Return [x, y] of the center of cell containing provided text 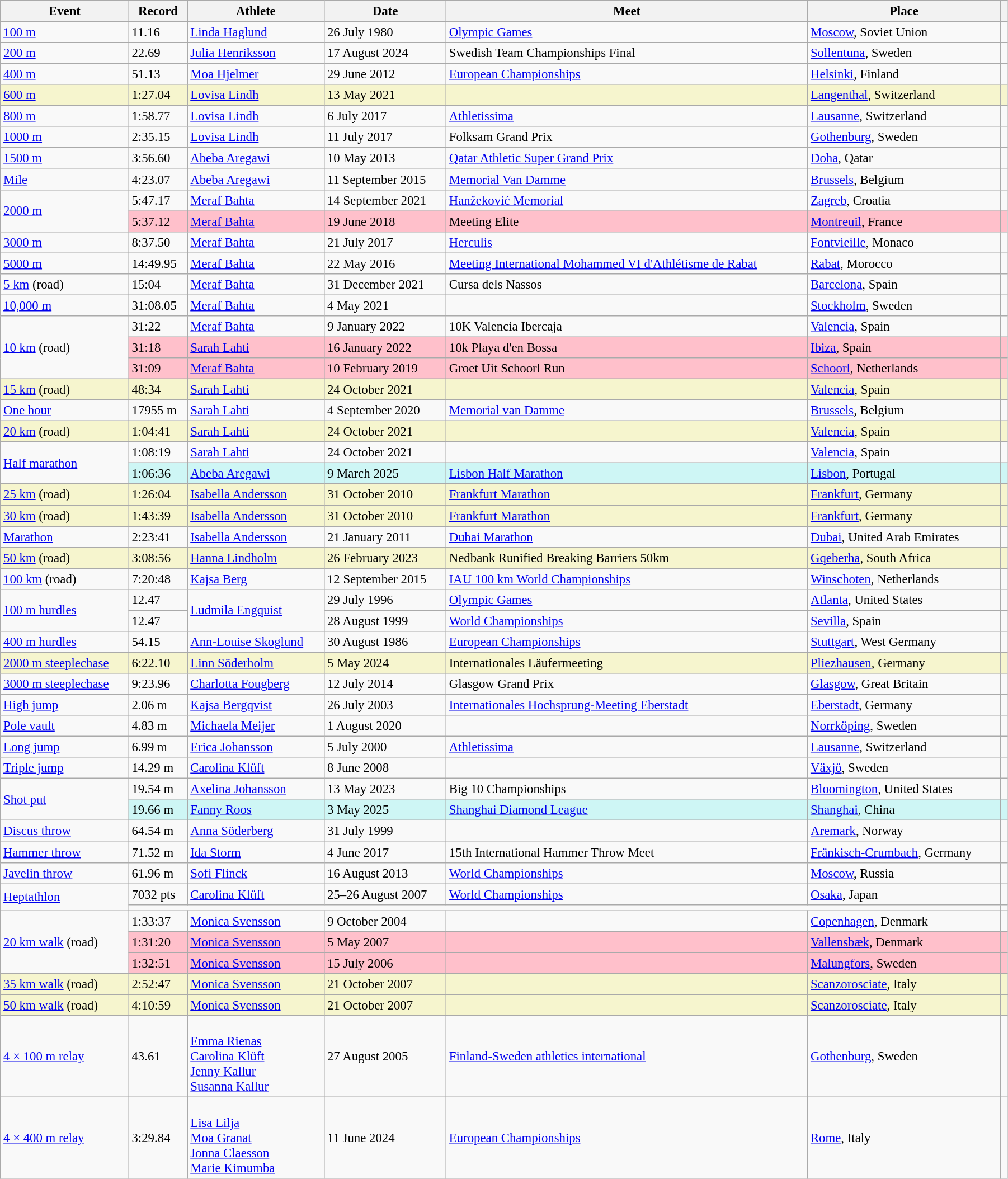
28 August 1999 [385, 621]
11.16 [158, 32]
31 July 1999 [385, 831]
Sofi Flinck [256, 873]
10 May 2013 [385, 158]
Malungfors, Sweden [904, 963]
Glasgow, Great Britain [904, 684]
1:26:04 [158, 495]
Dubai, United Arab Emirates [904, 537]
Shanghai, China [904, 810]
2000 m [65, 210]
Swedish Team Championships Final [627, 53]
9 October 2004 [385, 921]
25–26 August 2007 [385, 894]
Long jump [65, 747]
1:04:41 [158, 432]
50 km walk (road) [65, 1005]
64.54 m [158, 831]
Gqeberha, South Africa [904, 558]
3:29.84 [158, 1138]
29 June 2012 [385, 74]
Stuttgart, West Germany [904, 642]
1:43:39 [158, 516]
Dubai Marathon [627, 537]
Athlete [256, 11]
10,000 m [65, 305]
Winschoten, Netherlands [904, 579]
Ibiza, Spain [904, 347]
16 January 2022 [385, 347]
29 July 1996 [385, 600]
8:37.50 [158, 242]
4 × 100 m relay [65, 1057]
5 May 2007 [385, 942]
17 August 2024 [385, 53]
12 July 2014 [385, 684]
5:47.17 [158, 200]
15 July 2006 [385, 963]
Helsinki, Finland [904, 74]
Meeting Elite [627, 221]
4:23.07 [158, 180]
Stockholm, Sweden [904, 305]
27 August 2005 [385, 1057]
Barcelona, Spain [904, 285]
20 km (road) [65, 432]
Internationales Läufermeeting [627, 663]
20 km walk (road) [65, 942]
Montreuil, France [904, 221]
2:52:47 [158, 984]
Hanžeković Memorial [627, 200]
Schoorl, Netherlands [904, 369]
9 January 2022 [385, 327]
7032 pts [158, 894]
400 m hurdles [65, 642]
Finland-Sweden athletics international [627, 1057]
21 January 2011 [385, 537]
Shot put [65, 800]
30 August 1986 [385, 642]
10 km (road) [65, 348]
43.61 [158, 1057]
One hour [65, 411]
31:22 [158, 327]
22 May 2016 [385, 263]
16 August 2013 [385, 873]
12 September 2015 [385, 579]
31:09 [158, 369]
Shanghai Diamond League [627, 810]
6:22.10 [158, 663]
5 May 2024 [385, 663]
30 km (road) [65, 516]
13 May 2021 [385, 95]
1:32:51 [158, 963]
14 September 2021 [385, 200]
Kajsa Bergqvist [256, 705]
2:35.15 [158, 137]
26 July 2003 [385, 705]
200 m [65, 53]
Glasgow Grand Prix [627, 684]
Mile [65, 180]
5000 m [65, 263]
17955 m [158, 411]
Moscow, Soviet Union [904, 32]
Record [158, 11]
Ludmila Engquist [256, 611]
Aremark, Norway [904, 831]
Erica Johansson [256, 747]
5:37.12 [158, 221]
Norrköping, Sweden [904, 726]
6 July 2017 [385, 116]
Emma RienasCarolina KlüftJenny KallurSusanna Kallur [256, 1057]
Sevilla, Spain [904, 621]
35 km walk (road) [65, 984]
100 m hurdles [65, 611]
Axelina Johansson [256, 789]
Osaka, Japan [904, 894]
Fontvieille, Monaco [904, 242]
Växjö, Sweden [904, 768]
Nedbank Runified Breaking Barriers 50km [627, 558]
Eberstadt, Germany [904, 705]
5 July 2000 [385, 747]
Heptathlon [65, 897]
Moscow, Russia [904, 873]
71.52 m [158, 852]
Sollentuna, Sweden [904, 53]
22.69 [158, 53]
Event [65, 11]
19.54 m [158, 789]
Meeting International Mohammed VI d'Athlétisme de Rabat [627, 263]
26 July 1980 [385, 32]
Cursa dels Nassos [627, 285]
Lisa LiljaMoa GranatJonna ClaessonMarie Kimumba [256, 1138]
1000 m [65, 137]
Memorial Van Damme [627, 180]
600 m [65, 95]
1:58.77 [158, 116]
10K Valencia Ibercaja [627, 327]
4 September 2020 [385, 411]
Pole vault [65, 726]
10 February 2019 [385, 369]
2:23:41 [158, 537]
26 February 2023 [385, 558]
Bloomington, United States [904, 789]
Marathon [65, 537]
Fränkisch-Crumbach, Germany [904, 852]
14:49.95 [158, 263]
19.66 m [158, 810]
100 km (road) [65, 579]
1:06:36 [158, 474]
Rabat, Morocco [904, 263]
Hammer throw [65, 852]
Place [904, 11]
Anna Söderberg [256, 831]
Javelin throw [65, 873]
9 March 2025 [385, 474]
Doha, Qatar [904, 158]
3:56.60 [158, 158]
50 km (road) [65, 558]
1:27.04 [158, 95]
Kajsa Berg [256, 579]
4 May 2021 [385, 305]
61.96 m [158, 873]
6.99 m [158, 747]
5 km (road) [65, 285]
Atlanta, United States [904, 600]
Folksam Grand Prix [627, 137]
11 June 2024 [385, 1138]
Memorial van Damme [627, 411]
400 m [65, 74]
Moa Hjelmer [256, 74]
Linda Haglund [256, 32]
Ida Storm [256, 852]
Groet Uit Schoorl Run [627, 369]
11 September 2015 [385, 180]
51.13 [158, 74]
Michaela Meijer [256, 726]
31:08.05 [158, 305]
IAU 100 km World Championships [627, 579]
1 August 2020 [385, 726]
Discus throw [65, 831]
1:08:19 [158, 452]
2.06 m [158, 705]
1:31:20 [158, 942]
Lisbon, Portugal [904, 474]
15th International Hammer Throw Meet [627, 852]
Date [385, 11]
Meet [627, 11]
Julia Henriksson [256, 53]
800 m [65, 116]
Copenhagen, Denmark [904, 921]
15:04 [158, 285]
Linn Söderholm [256, 663]
Langenthal, Switzerland [904, 95]
9:23.96 [158, 684]
21 July 2017 [385, 242]
54.15 [158, 642]
31:18 [158, 347]
1:33:37 [158, 921]
14.29 m [158, 768]
Ann-Louise Skoglund [256, 642]
Half marathon [65, 463]
Charlotta Fougberg [256, 684]
13 May 2023 [385, 789]
100 m [65, 32]
4 June 2017 [385, 852]
19 June 2018 [385, 221]
11 July 2017 [385, 137]
Lisbon Half Marathon [627, 474]
3 May 2025 [385, 810]
Hanna Lindholm [256, 558]
4 × 400 m relay [65, 1138]
48:34 [158, 390]
Zagreb, Croatia [904, 200]
Triple jump [65, 768]
3:08:56 [158, 558]
Internationales Hochsprung-Meeting Eberstadt [627, 705]
Big 10 Championships [627, 789]
25 km (road) [65, 495]
Herculis [627, 242]
4:10:59 [158, 1005]
4.83 m [158, 726]
Fanny Roos [256, 810]
3000 m steeplechase [65, 684]
Qatar Athletic Super Grand Prix [627, 158]
31 December 2021 [385, 285]
2000 m steeplechase [65, 663]
Rome, Italy [904, 1138]
10k Playa d'en Bossa [627, 347]
7:20:48 [158, 579]
15 km (road) [65, 390]
8 June 2008 [385, 768]
1500 m [65, 158]
Pliezhausen, Germany [904, 663]
High jump [65, 705]
Vallensbæk, Denmark [904, 942]
3000 m [65, 242]
